Output the [x, y] coordinate of the center of the cell containing the given text.  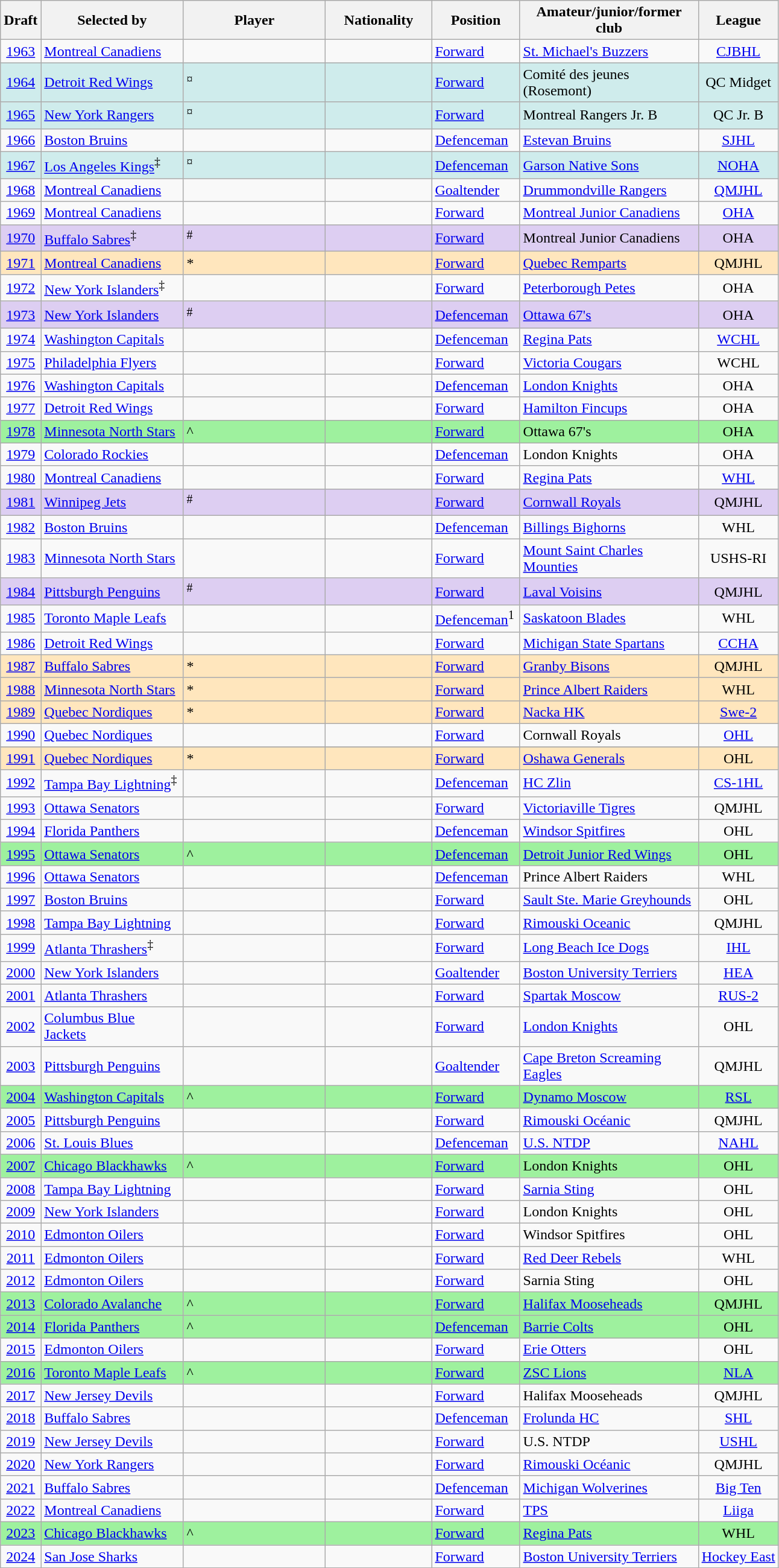
2010 [20, 1235]
SHL [738, 1418]
Billings Bighorns [609, 527]
1990 [20, 735]
1979 [20, 454]
San Jose Sharks [112, 1557]
Peterborough Petes [609, 288]
1980 [20, 477]
Estevan Bruins [609, 140]
2007 [20, 1166]
2000 [20, 973]
RSL [738, 1097]
USHL [738, 1441]
1976 [20, 386]
1972 [20, 288]
HEA [738, 973]
Oshawa Generals [609, 758]
1966 [20, 140]
Barrie Colts [609, 1327]
Laval Voisins [609, 591]
1993 [20, 808]
2002 [20, 1027]
Hockey East [738, 1557]
Draft [20, 21]
Cape Breton Screaming Eagles [609, 1065]
1970 [20, 238]
Spartak Moscow [609, 995]
1963 [20, 51]
Michigan Wolverines [609, 1487]
1964 [20, 82]
1984 [20, 591]
Nacka HK [609, 712]
1999 [20, 947]
Quebec Remparts [609, 263]
Victoria Cougars [609, 363]
NAHL [738, 1143]
1987 [20, 666]
CJBHL [738, 51]
1974 [20, 340]
1969 [20, 213]
2019 [20, 1441]
2015 [20, 1350]
2022 [20, 1510]
IHL [738, 947]
1985 [20, 619]
2004 [20, 1097]
Mount Saint Charles Mounties [609, 559]
2023 [20, 1533]
2018 [20, 1418]
2020 [20, 1464]
Tampa Bay Lightning‡ [112, 783]
2017 [20, 1395]
Victoriaville Tigres [609, 808]
Garson Native Sons [609, 165]
Dynamo Moscow [609, 1097]
1992 [20, 783]
NOHA [738, 165]
1982 [20, 527]
Philadelphia Flyers [112, 363]
Columbus Blue Jackets [112, 1027]
CCHA [738, 643]
Colorado Rockies [112, 454]
Position [476, 21]
Defenceman1 [476, 619]
2009 [20, 1212]
St. Michael's Buzzers [609, 51]
Swe-2 [738, 712]
New York Islanders‡ [112, 288]
Montreal Rangers Jr. B [609, 116]
RUS-2 [738, 995]
Rimouski Oceanic [609, 922]
Amateur/junior/former club [609, 21]
1991 [20, 758]
Hamilton Fincups [609, 408]
Sault Ste. Marie Greyhounds [609, 900]
1983 [20, 559]
Michigan State Spartans [609, 643]
1988 [20, 689]
1973 [20, 315]
2014 [20, 1327]
SJHL [738, 140]
1994 [20, 831]
1996 [20, 877]
2016 [20, 1373]
1968 [20, 190]
2021 [20, 1487]
Comité des jeunes (Rosemont) [609, 82]
QC Jr. B [738, 116]
Drummondville Rangers [609, 190]
2008 [20, 1189]
1977 [20, 408]
Frolunda HC [609, 1418]
Los Angeles Kings‡ [112, 165]
1998 [20, 922]
2011 [20, 1258]
1995 [20, 854]
Granby Bisons [609, 666]
Selected by [112, 21]
St. Louis Blues [112, 1143]
Saskatoon Blades [609, 619]
Liiga [738, 1510]
Nationality [379, 21]
1971 [20, 263]
Red Deer Rebels [609, 1258]
NLA [738, 1373]
Colorado Avalanche [112, 1304]
HC Zlin [609, 783]
2006 [20, 1143]
Big Ten [738, 1487]
Player [254, 21]
TPS [609, 1510]
USHS-RI [738, 559]
Long Beach Ice Dogs [609, 947]
Detroit Junior Red Wings [609, 854]
Erie Otters [609, 1350]
2003 [20, 1065]
2012 [20, 1281]
ZSC Lions [609, 1373]
1986 [20, 643]
1989 [20, 712]
Atlanta Thrashers‡ [112, 947]
1981 [20, 502]
CS-1HL [738, 783]
QC Midget [738, 82]
Buffalo Sabres‡ [112, 238]
1975 [20, 363]
2013 [20, 1304]
Winnipeg Jets [112, 502]
2005 [20, 1120]
1965 [20, 116]
League [738, 21]
2024 [20, 1557]
1967 [20, 165]
1978 [20, 431]
1997 [20, 900]
Atlanta Thrashers [112, 995]
2001 [20, 995]
